Return (x, y) of the center of cell containing provided text 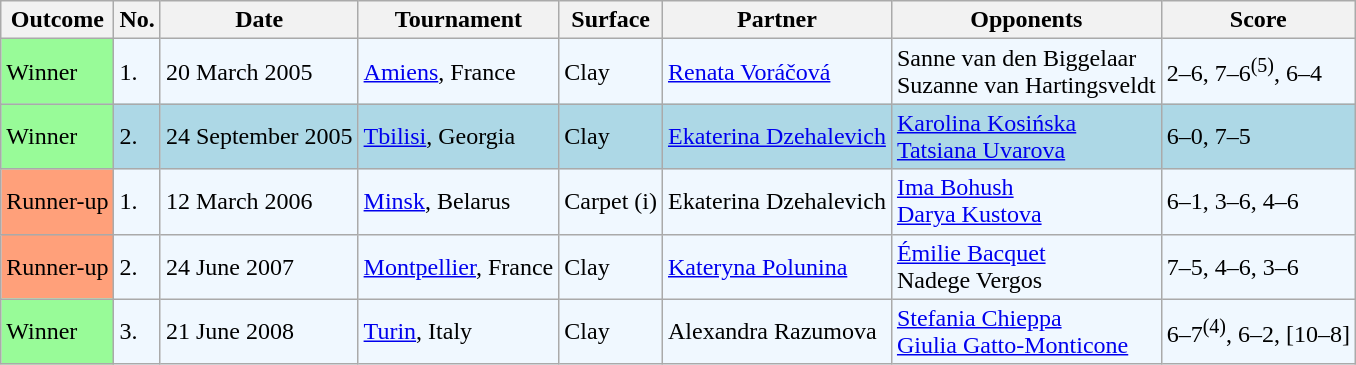
Tbilisi, Georgia (458, 136)
3. (137, 332)
Alexandra Razumova (776, 332)
20 March 2005 (259, 72)
Turin, Italy (458, 332)
Opponents (1026, 20)
6–7(4), 6–2, [10–8] (1258, 332)
Émilie Bacquet Nadege Vergos (1026, 266)
24 September 2005 (259, 136)
Partner (776, 20)
6–1, 3–6, 4–6 (1258, 202)
Outcome (58, 20)
Tournament (458, 20)
Montpellier, France (458, 266)
21 June 2008 (259, 332)
Minsk, Belarus (458, 202)
Score (1258, 20)
Kateryna Polunina (776, 266)
Stefania Chieppa Giulia Gatto-Monticone (1026, 332)
6–0, 7–5 (1258, 136)
2–6, 7–6(5), 6–4 (1258, 72)
Sanne van den Biggelaar Suzanne van Hartingsveldt (1026, 72)
Surface (611, 20)
Amiens, France (458, 72)
Ima Bohush Darya Kustova (1026, 202)
Carpet (i) (611, 202)
No. (137, 20)
Renata Voráčová (776, 72)
12 March 2006 (259, 202)
Date (259, 20)
24 June 2007 (259, 266)
7–5, 4–6, 3–6 (1258, 266)
Karolina Kosińska Tatsiana Uvarova (1026, 136)
